Determine the [X, Y] coordinate at the center of the cell enclosing the given text.  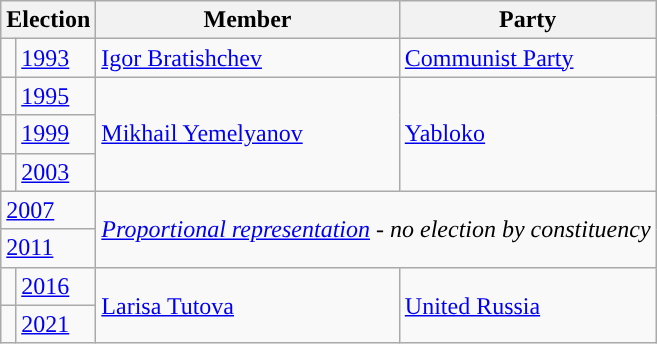
Proportional representation - no election by constituency [376, 229]
2007 [48, 210]
Igor Bratishchev [248, 58]
2021 [56, 324]
Yabloko [528, 134]
1999 [56, 134]
Election [48, 20]
1995 [56, 96]
Communist Party [528, 58]
2011 [48, 248]
United Russia [528, 305]
Mikhail Yemelyanov [248, 134]
2016 [56, 286]
1993 [56, 58]
2003 [56, 172]
Member [248, 20]
Larisa Tutova [248, 305]
Party [528, 20]
